Scan for the cell matching the given text and deliver its [X, Y] coordinate at center. 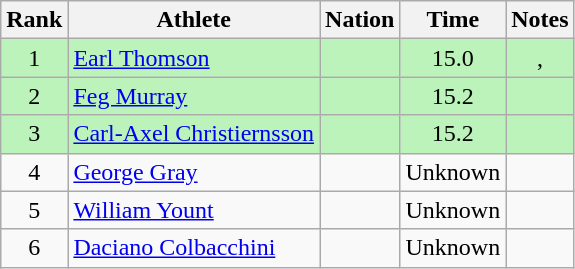
4 [34, 172]
Daciano Colbacchini [194, 248]
5 [34, 210]
Carl-Axel Christiernsson [194, 134]
15.0 [453, 58]
6 [34, 248]
2 [34, 96]
3 [34, 134]
Athlete [194, 20]
George Gray [194, 172]
Time [453, 20]
Feg Murray [194, 96]
Rank [34, 20]
1 [34, 58]
Nation [360, 20]
Earl Thomson [194, 58]
Notes [540, 20]
William Yount [194, 210]
, [540, 58]
